Extract the [x, y] coordinate from the center of the cell holding the provided text.  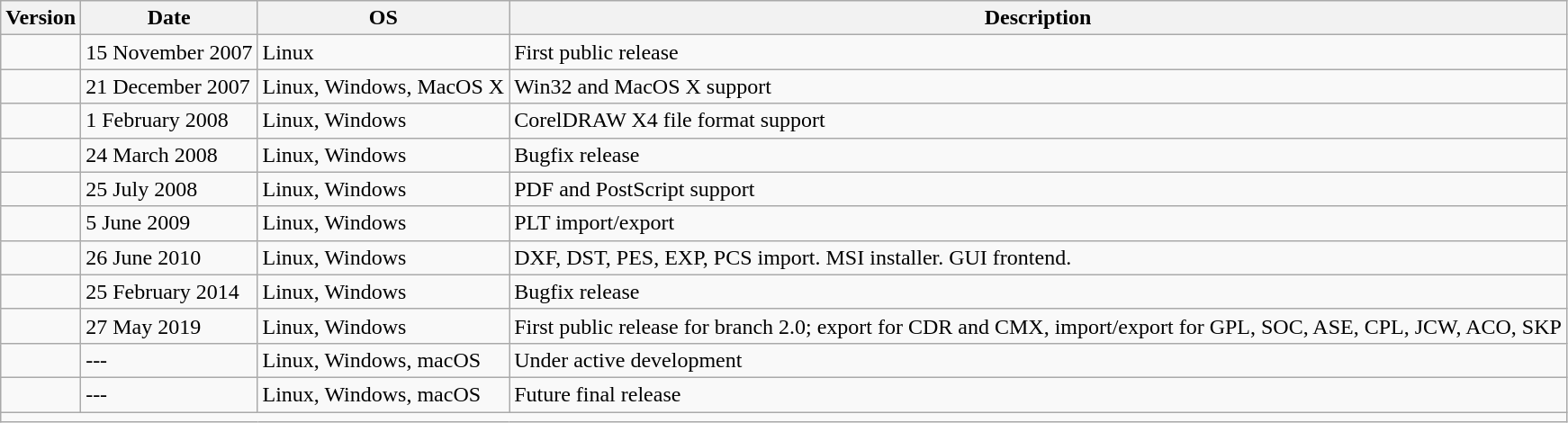
DXF, DST, PES, EXP, PCS import. MSI installer. GUI frontend. [1039, 257]
Description [1039, 18]
1 February 2008 [169, 121]
Linux, Windows, MacOS X [383, 86]
PDF and PostScript support [1039, 189]
Win32 and MacOS X support [1039, 86]
OS [383, 18]
PLT import/export [1039, 223]
Under active development [1039, 360]
15 November 2007 [169, 52]
First public release [1039, 52]
Future final release [1039, 394]
25 July 2008 [169, 189]
25 February 2014 [169, 292]
26 June 2010 [169, 257]
Date [169, 18]
Version [41, 18]
24 March 2008 [169, 155]
27 May 2019 [169, 326]
First public release for branch 2.0; export for CDR and CMX, import/export for GPL, SOC, ASE, CPL, JCW, ACO, SKP [1039, 326]
Linux [383, 52]
5 June 2009 [169, 223]
CorelDRAW X4 file format support [1039, 121]
21 December 2007 [169, 86]
